From the cell containing the given text, extract its center point as [x, y] coordinate. 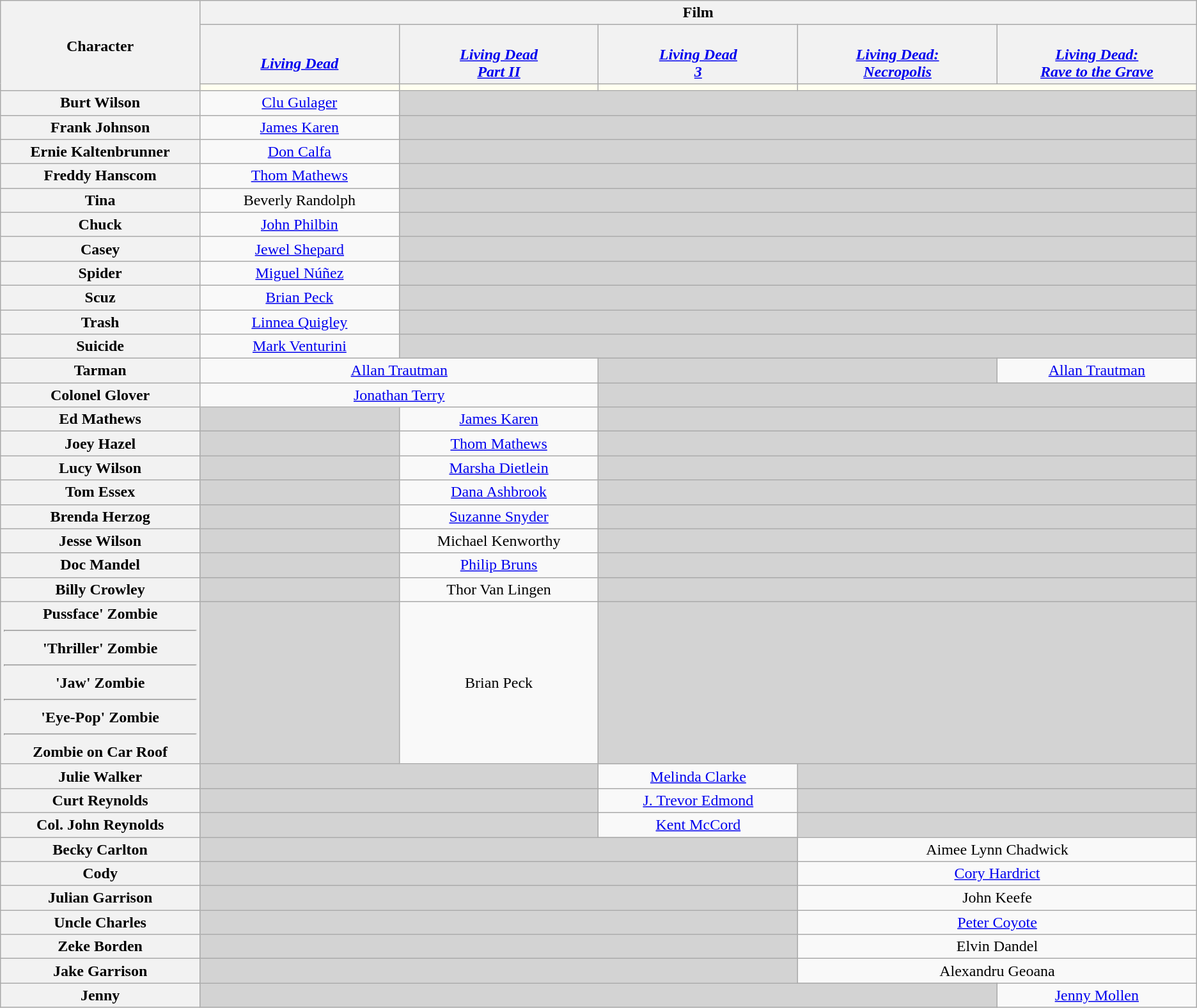
Jewel Shepard [299, 249]
Colonel Glover [100, 395]
Joey Hazel [100, 444]
Elvin Dandel [997, 947]
Lucy Wilson [100, 468]
Living DeadPart II [499, 54]
Thor Van Lingen [499, 589]
Don Calfa [299, 151]
Brenda Herzog [100, 516]
Billy Crowley [100, 589]
John Philbin [299, 224]
Beverly Randolph [299, 200]
Trash [100, 322]
Jenny [100, 995]
John Keefe [997, 898]
Living Dead3 [698, 54]
Alexandru Geoana [997, 971]
Ed Mathews [100, 419]
Frank Johnson [100, 127]
Clu Gulager [299, 103]
Cody [100, 874]
Character [100, 46]
Cory Hardrict [997, 874]
Zeke Borden [100, 947]
Pussface' Zombie'Thriller' Zombie'Jaw' Zombie'Eye-Pop' ZombieZombie on Car Roof [100, 683]
Col. John Reynolds [100, 825]
J. Trevor Edmond [698, 800]
Aimee Lynn Chadwick [997, 849]
Jesse Wilson [100, 541]
Uncle Charles [100, 922]
Doc Mandel [100, 565]
Living Dead [299, 54]
Becky Carlton [100, 849]
Jake Garrison [100, 971]
Jenny Mollen [1097, 995]
Marsha Dietlein [499, 468]
Kent McCord [698, 825]
Linnea Quigley [299, 322]
Mark Venturini [299, 346]
Casey [100, 249]
Scuz [100, 297]
Chuck [100, 224]
Suzanne Snyder [499, 516]
Burt Wilson [100, 103]
Tarman [100, 371]
Spider [100, 273]
Melinda Clarke [698, 776]
Jonathan Terry [399, 395]
Freddy Hanscom [100, 176]
Curt Reynolds [100, 800]
Julian Garrison [100, 898]
Film [698, 13]
Living Dead:Rave to the Grave [1097, 54]
Suicide [100, 346]
Michael Kenworthy [499, 541]
Peter Coyote [997, 922]
Tina [100, 200]
Tom Essex [100, 492]
Miguel Núñez [299, 273]
Dana Ashbrook [499, 492]
Philip Bruns [499, 565]
Living Dead:Necropolis [898, 54]
Julie Walker [100, 776]
Ernie Kaltenbrunner [100, 151]
